Locate the cell with the specified text and output its (X, Y) center coordinate. 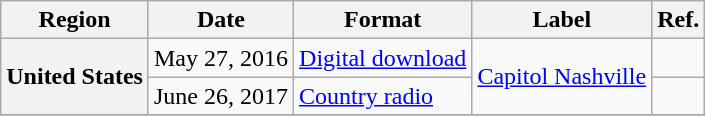
Date (220, 20)
May 27, 2016 (220, 58)
Digital download (383, 58)
Label (562, 20)
Capitol Nashville (562, 77)
Format (383, 20)
Country radio (383, 96)
United States (75, 77)
Ref. (678, 20)
June 26, 2017 (220, 96)
Region (75, 20)
